Provide the [X, Y] coordinate of the cell's center where the given text is located.  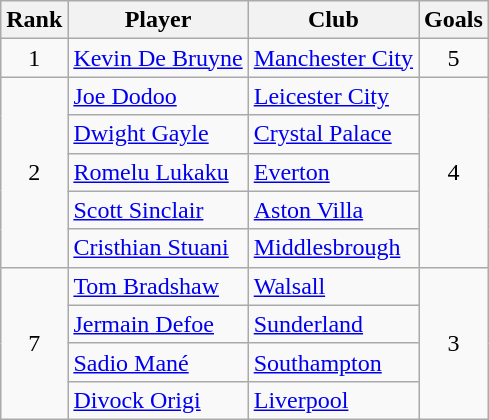
Rank [34, 20]
Romelu Lukaku [158, 172]
Cristhian Stuani [158, 248]
Goals [454, 20]
Southampton [333, 362]
Everton [333, 172]
1 [34, 58]
5 [454, 58]
Sunderland [333, 324]
2 [34, 172]
Scott Sinclair [158, 210]
4 [454, 172]
Club [333, 20]
7 [34, 343]
Liverpool [333, 400]
Divock Origi [158, 400]
Tom Bradshaw [158, 286]
Player [158, 20]
Jermain Defoe [158, 324]
Sadio Mané [158, 362]
Dwight Gayle [158, 134]
Crystal Palace [333, 134]
Kevin De Bruyne [158, 58]
Aston Villa [333, 210]
3 [454, 343]
Walsall [333, 286]
Joe Dodoo [158, 96]
Middlesbrough [333, 248]
Manchester City [333, 58]
Leicester City [333, 96]
